Extract the [x, y] coordinate from the center of the cell holding the provided text.  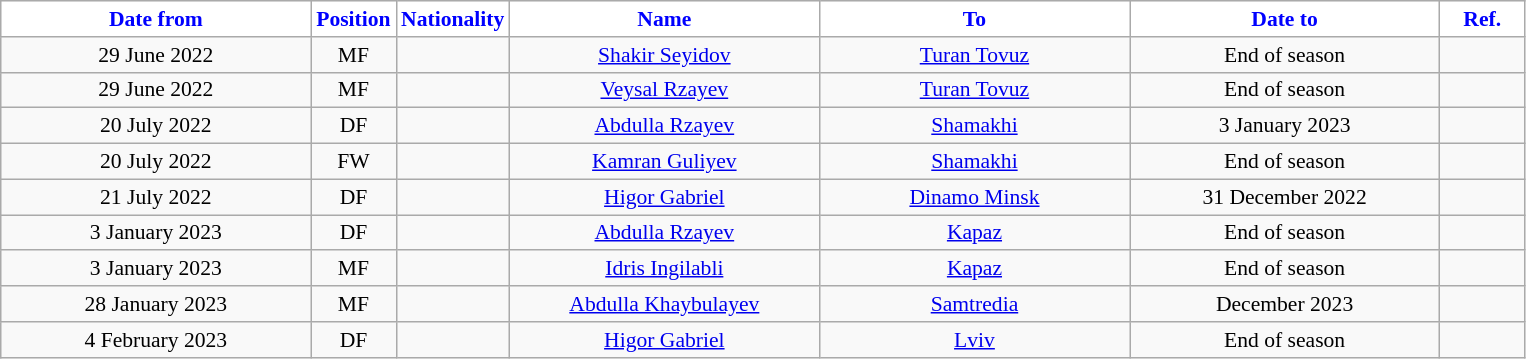
Lviv [974, 340]
FW [354, 162]
31 December 2022 [1285, 197]
Veysal Rzayev [664, 90]
December 2023 [1285, 304]
21 July 2022 [156, 197]
Kamran Guliyev [664, 162]
Dinamo Minsk [974, 197]
28 January 2023 [156, 304]
Idris Ingilabli [664, 269]
Date to [1285, 19]
Date from [156, 19]
Name [664, 19]
Shakir Seyidov [664, 55]
Samtredia [974, 304]
Position [354, 19]
To [974, 19]
Abdulla Khaybulayev [664, 304]
Nationality [452, 19]
Ref. [1482, 19]
4 February 2023 [156, 340]
